Output the (x, y) coordinate of the center of the cell containing the given text.  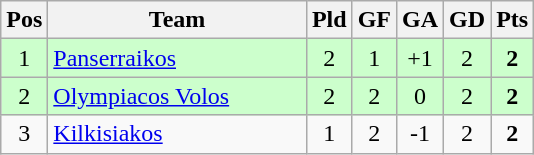
GF (374, 20)
Pos (24, 20)
-1 (420, 134)
+1 (420, 58)
Kilkisiakos (178, 134)
Pld (329, 20)
3 (24, 134)
GA (420, 20)
Team (178, 20)
GD (468, 20)
Panserraikos (178, 58)
Pts (512, 20)
0 (420, 96)
Olympiacos Volos (178, 96)
